Detect which cell encompasses the target text, then output its (x, y) center coordinate. 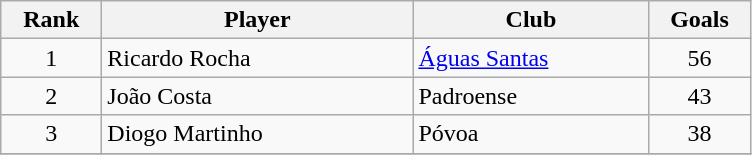
56 (700, 58)
3 (52, 134)
38 (700, 134)
Ricardo Rocha (258, 58)
Goals (700, 20)
Águas Santas (531, 58)
Player (258, 20)
Padroense (531, 96)
Club (531, 20)
Rank (52, 20)
1 (52, 58)
43 (700, 96)
2 (52, 96)
João Costa (258, 96)
Póvoa (531, 134)
Diogo Martinho (258, 134)
